Find where the given text appears and provide that cell's center as (x, y) coordinate. 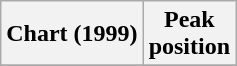
Chart (1999) (72, 34)
Peakposition (189, 34)
